Extract the (x, y) coordinate from the center of the cell holding the provided text.  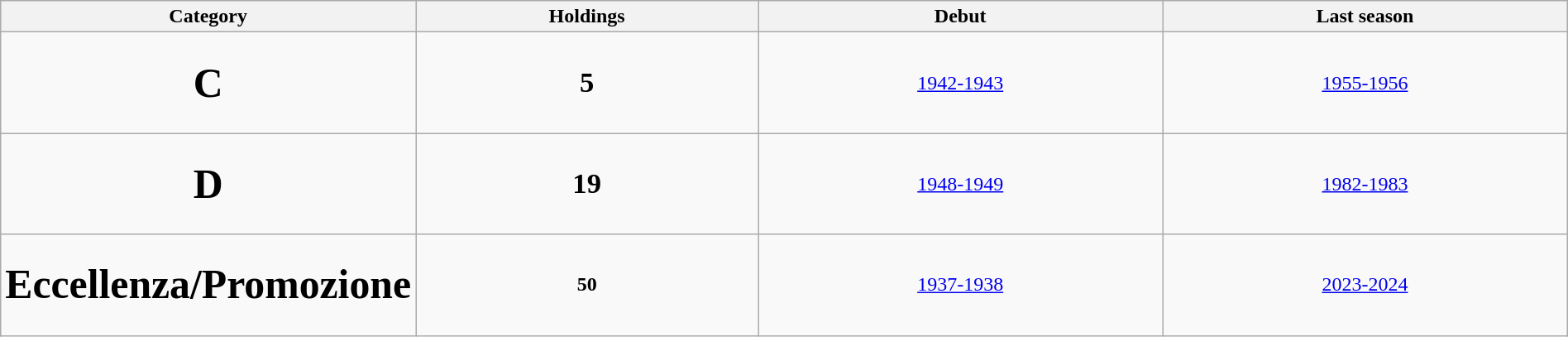
1942-1943 (961, 83)
1948-1949 (961, 184)
Category (208, 17)
D (208, 184)
Debut (961, 17)
C (208, 83)
19 (587, 184)
Holdings (587, 17)
Eccellenza/Promozione (208, 285)
2023-2024 (1365, 285)
5 (587, 83)
1937-1938 (961, 285)
50 (587, 285)
1955-1956 (1365, 83)
Last season (1365, 17)
1982-1983 (1365, 184)
